Provide the (X, Y) coordinate of the cell's center where the given text is located.  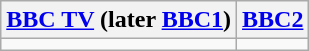
BBC2 (273, 20)
BBC TV (later BBC1) (119, 20)
